Search for the cell housing the specified text and yield its [X, Y] center coordinate. 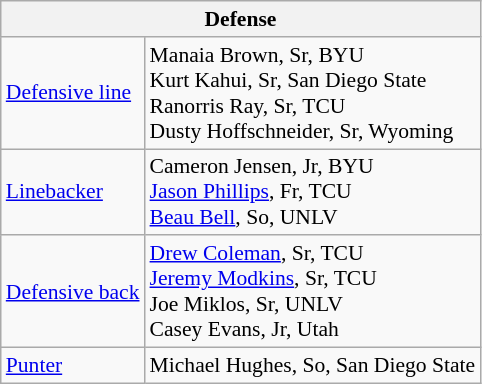
Defensive back [73, 292]
Manaia Brown, Sr, BYUKurt Kahui, Sr, San Diego StateRanorris Ray, Sr, TCUDusty Hoffschneider, Sr, Wyoming [313, 93]
Defensive line [73, 93]
Linebacker [73, 192]
Defense [240, 19]
Cameron Jensen, Jr, BYUJason Phillips, Fr, TCUBeau Bell, So, UNLV [313, 192]
Michael Hughes, So, San Diego State [313, 366]
Punter [73, 366]
Drew Coleman, Sr, TCUJeremy Modkins, Sr, TCUJoe Miklos, Sr, UNLVCasey Evans, Jr, Utah [313, 292]
